Output the [X, Y] coordinate of the center of the cell containing the given text.  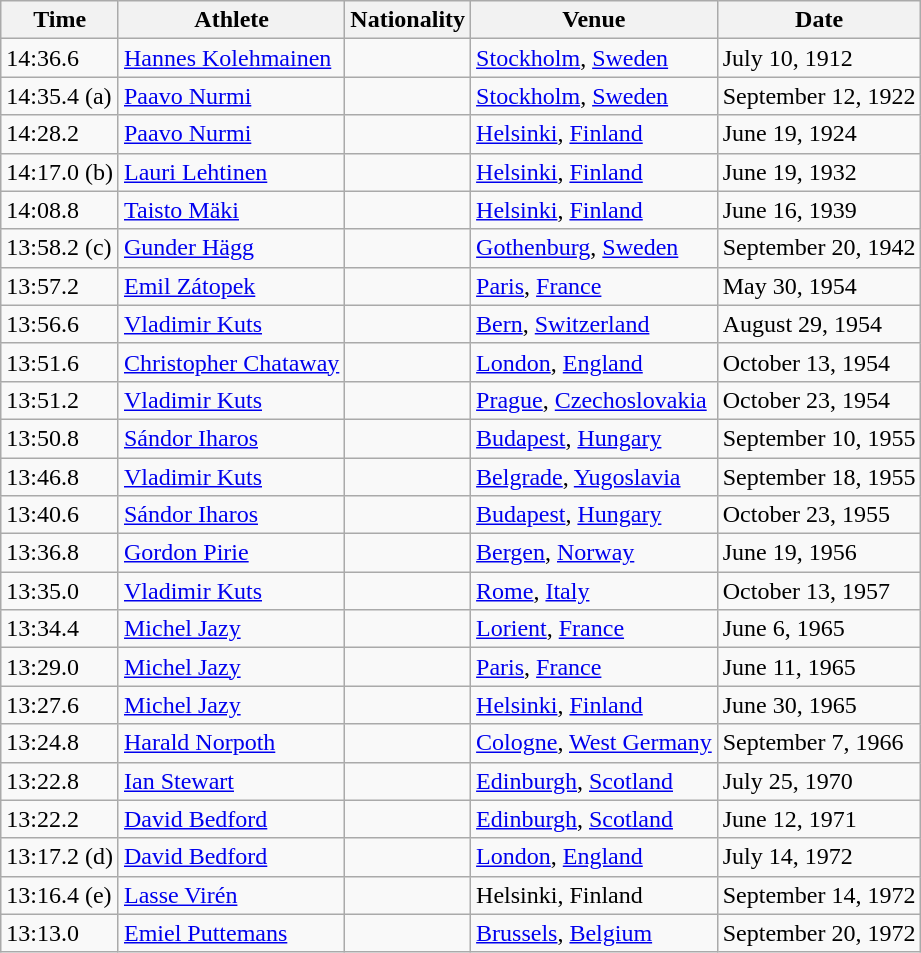
June 6, 1965 [819, 629]
Gunder Hägg [231, 248]
Cologne, West Germany [594, 743]
13:46.8 [60, 477]
13:16.4 (e) [60, 895]
September 20, 1942 [819, 248]
13:22.2 [60, 819]
13:13.0 [60, 933]
Rome, Italy [594, 591]
13:56.6 [60, 324]
Brussels, Belgium [594, 933]
May 30, 1954 [819, 286]
Date [819, 20]
September 7, 1966 [819, 743]
Nationality [408, 20]
Lasse Virén [231, 895]
13:22.8 [60, 781]
June 19, 1924 [819, 134]
Gordon Pirie [231, 553]
13:50.8 [60, 438]
Ian Stewart [231, 781]
September 14, 1972 [819, 895]
13:35.0 [60, 591]
October 13, 1957 [819, 591]
14:35.4 (a) [60, 96]
Hannes Kolehmainen [231, 58]
Emil Zátopek [231, 286]
13:36.8 [60, 553]
13:40.6 [60, 515]
Belgrade, Yugoslavia [594, 477]
September 10, 1955 [819, 438]
July 14, 1972 [819, 857]
14:17.0 (b) [60, 172]
14:28.2 [60, 134]
June 19, 1932 [819, 172]
13:58.2 (c) [60, 248]
September 18, 1955 [819, 477]
Lauri Lehtinen [231, 172]
Bern, Switzerland [594, 324]
Gothenburg, Sweden [594, 248]
Taisto Mäki [231, 210]
October 23, 1954 [819, 400]
July 25, 1970 [819, 781]
13:29.0 [60, 667]
June 16, 1939 [819, 210]
September 20, 1972 [819, 933]
13:17.2 (d) [60, 857]
June 30, 1965 [819, 705]
October 13, 1954 [819, 362]
14:36.6 [60, 58]
Lorient, France [594, 629]
Christopher Chataway [231, 362]
13:34.4 [60, 629]
September 12, 1922 [819, 96]
August 29, 1954 [819, 324]
July 10, 1912 [819, 58]
13:51.6 [60, 362]
13:27.6 [60, 705]
October 23, 1955 [819, 515]
Harald Norpoth [231, 743]
Time [60, 20]
June 11, 1965 [819, 667]
Prague, Czechoslovakia [594, 400]
June 19, 1956 [819, 553]
14:08.8 [60, 210]
13:57.2 [60, 286]
13:24.8 [60, 743]
Athlete [231, 20]
June 12, 1971 [819, 819]
Emiel Puttemans [231, 933]
13:51.2 [60, 400]
Bergen, Norway [594, 553]
Venue [594, 20]
